Scan for the cell matching the given text and deliver its (x, y) coordinate at center. 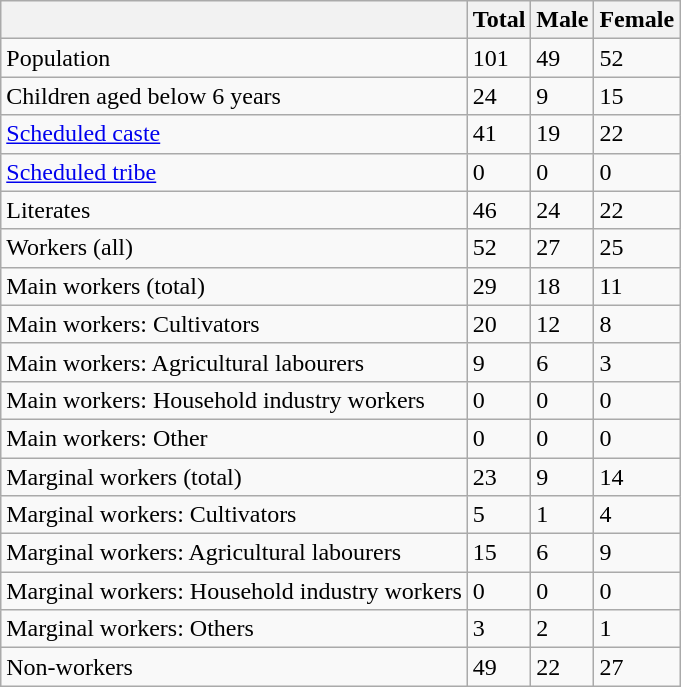
Non-workers (234, 667)
Marginal workers: Cultivators (234, 515)
41 (499, 134)
Main workers (total) (234, 286)
14 (637, 477)
8 (637, 324)
2 (562, 629)
101 (499, 58)
Marginal workers: Household industry workers (234, 591)
29 (499, 286)
46 (499, 210)
23 (499, 477)
5 (499, 515)
Marginal workers (total) (234, 477)
Literates (234, 210)
Male (562, 20)
Marginal workers: Agricultural labourers (234, 553)
Main workers: Other (234, 438)
Marginal workers: Others (234, 629)
Children aged below 6 years (234, 96)
Female (637, 20)
12 (562, 324)
Workers (all) (234, 248)
Population (234, 58)
4 (637, 515)
20 (499, 324)
Scheduled caste (234, 134)
25 (637, 248)
18 (562, 286)
11 (637, 286)
Total (499, 20)
Main workers: Household industry workers (234, 400)
19 (562, 134)
Main workers: Agricultural labourers (234, 362)
Scheduled tribe (234, 172)
Main workers: Cultivators (234, 324)
